Detect which cell encompasses the target text, then output its [X, Y] center coordinate. 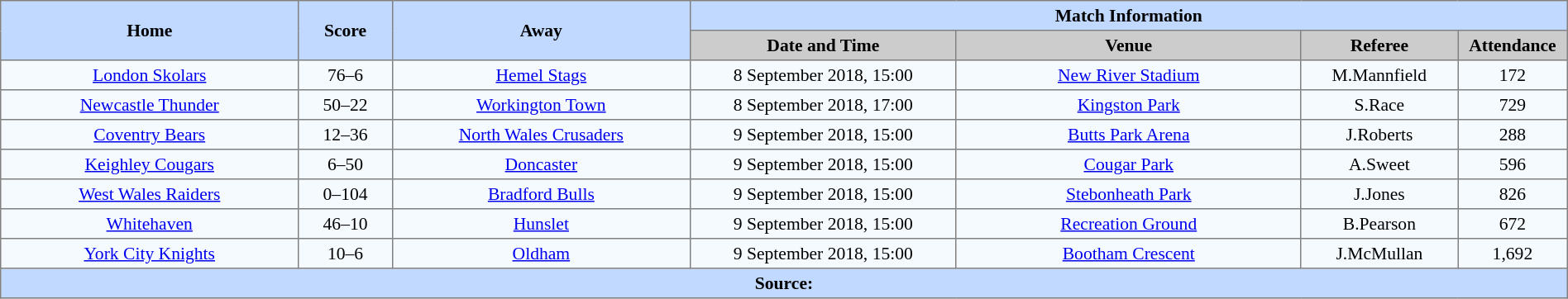
Whitehaven [150, 224]
Venue [1128, 45]
10–6 [346, 254]
Recreation Ground [1128, 224]
J.Jones [1379, 194]
M.Mannfield [1379, 75]
York City Knights [150, 254]
596 [1513, 164]
6–50 [346, 164]
46–10 [346, 224]
Bootham Crescent [1128, 254]
J.Roberts [1379, 135]
1,692 [1513, 254]
Kingston Park [1128, 105]
West Wales Raiders [150, 194]
12–36 [346, 135]
Score [346, 31]
76–6 [346, 75]
Hunslet [541, 224]
London Skolars [150, 75]
A.Sweet [1379, 164]
826 [1513, 194]
Bradford Bulls [541, 194]
Keighley Cougars [150, 164]
Source: [784, 283]
J.McMullan [1379, 254]
Home [150, 31]
Coventry Bears [150, 135]
B.Pearson [1379, 224]
Referee [1379, 45]
North Wales Crusaders [541, 135]
672 [1513, 224]
729 [1513, 105]
New River Stadium [1128, 75]
Match Information [1128, 16]
Cougar Park [1128, 164]
Away [541, 31]
50–22 [346, 105]
Newcastle Thunder [150, 105]
S.Race [1379, 105]
Attendance [1513, 45]
8 September 2018, 17:00 [823, 105]
8 September 2018, 15:00 [823, 75]
Butts Park Arena [1128, 135]
Stebonheath Park [1128, 194]
Workington Town [541, 105]
Date and Time [823, 45]
Hemel Stags [541, 75]
0–104 [346, 194]
Doncaster [541, 164]
Oldham [541, 254]
172 [1513, 75]
288 [1513, 135]
